Return [x, y] of the center of cell containing provided text 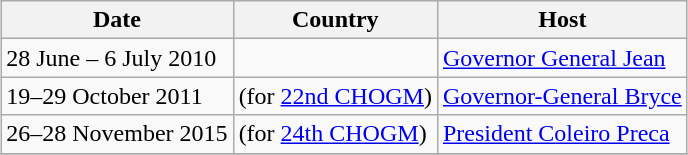
Date [117, 20]
(for 24th CHOGM) [335, 134]
28 June – 6 July 2010 [117, 58]
Country [335, 20]
19–29 October 2011 [117, 96]
President Coleiro Preca [562, 134]
(for 22nd CHOGM) [335, 96]
Governor-General Bryce [562, 96]
26–28 November 2015 [117, 134]
Governor General Jean [562, 58]
Host [562, 20]
